Search for the cell housing the specified text and yield its [x, y] center coordinate. 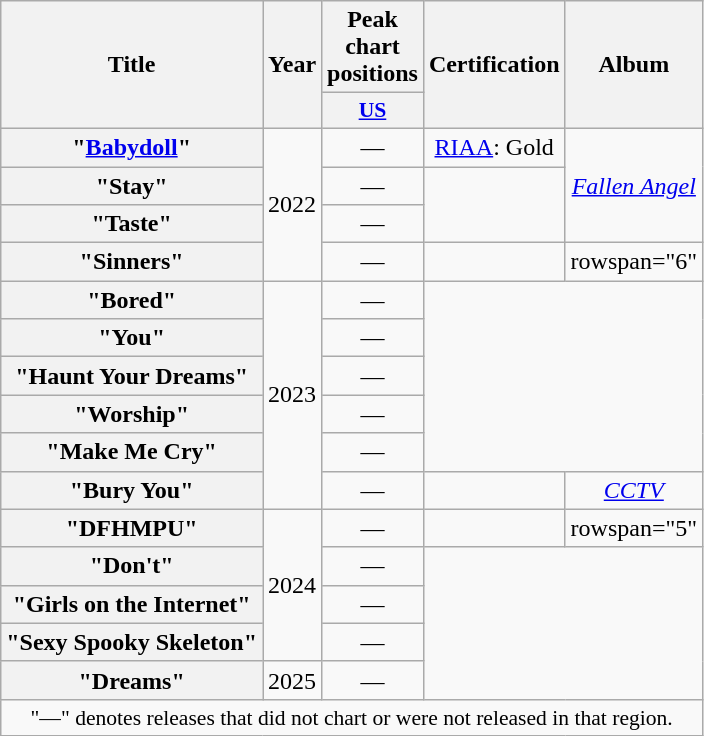
RIAA: Gold [494, 147]
"Make Me Cry" [132, 452]
"Haunt Your Dreams" [132, 376]
rowspan="6" [634, 262]
Title [132, 65]
"Bored" [132, 300]
"Sexy Spooky Skeleton" [132, 642]
"Girls on the Internet" [132, 604]
2024 [292, 585]
Album [634, 65]
"Dreams" [132, 680]
2022 [292, 204]
CCTV [634, 490]
Peak chart positions [373, 47]
2025 [292, 680]
"Taste" [132, 224]
Certification [494, 65]
"Worship" [132, 414]
Year [292, 65]
"Don't" [132, 566]
"DFHMPU" [132, 528]
"Babydoll" [132, 147]
"Sinners" [132, 262]
2023 [292, 395]
"Bury You" [132, 490]
Fallen Angel [634, 185]
"Stay" [132, 185]
"—" denotes releases that did not chart or were not released in that region. [352, 717]
"You" [132, 338]
US [373, 111]
rowspan="5" [634, 528]
